Identify which cell holds the provided text, then report its [x, y] central coordinate. 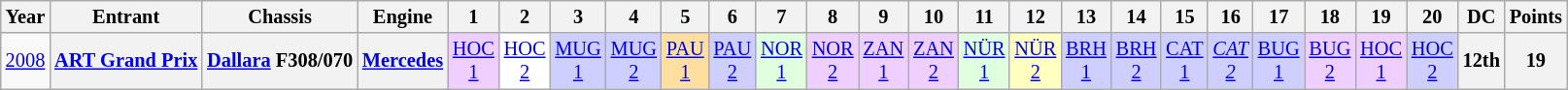
NOR1 [781, 61]
5 [686, 16]
2 [525, 16]
4 [633, 16]
11 [985, 16]
Engine [402, 16]
Year [25, 16]
12th [1482, 61]
6 [733, 16]
17 [1278, 16]
2008 [25, 61]
Dallara F308/070 [280, 61]
MUG1 [577, 61]
NÜR2 [1036, 61]
16 [1230, 16]
Entrant [126, 16]
3 [577, 16]
12 [1036, 16]
ART Grand Prix [126, 61]
ZAN1 [884, 61]
PAU2 [733, 61]
Points [1536, 16]
13 [1086, 16]
CAT1 [1184, 61]
NOR2 [834, 61]
8 [834, 16]
15 [1184, 16]
MUG2 [633, 61]
10 [934, 16]
BUG2 [1329, 61]
14 [1137, 16]
NÜR1 [985, 61]
20 [1432, 16]
BRH2 [1137, 61]
Mercedes [402, 61]
18 [1329, 16]
BUG1 [1278, 61]
BRH1 [1086, 61]
7 [781, 16]
Chassis [280, 16]
PAU1 [686, 61]
9 [884, 16]
ZAN2 [934, 61]
CAT2 [1230, 61]
DC [1482, 16]
1 [474, 16]
